Capture the cell that displays the provided text and extract its (x, y) central coordinate. 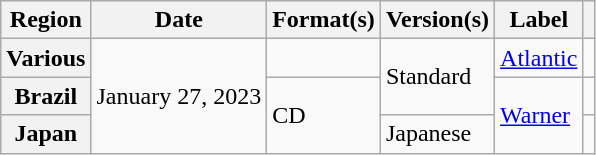
Japan (46, 134)
Brazil (46, 96)
Label (539, 20)
Version(s) (437, 20)
January 27, 2023 (179, 96)
Warner (539, 115)
Format(s) (324, 20)
Atlantic (539, 58)
Standard (437, 77)
Region (46, 20)
CD (324, 115)
Date (179, 20)
Various (46, 58)
Japanese (437, 134)
